Return (X, Y) of the center of cell containing provided text 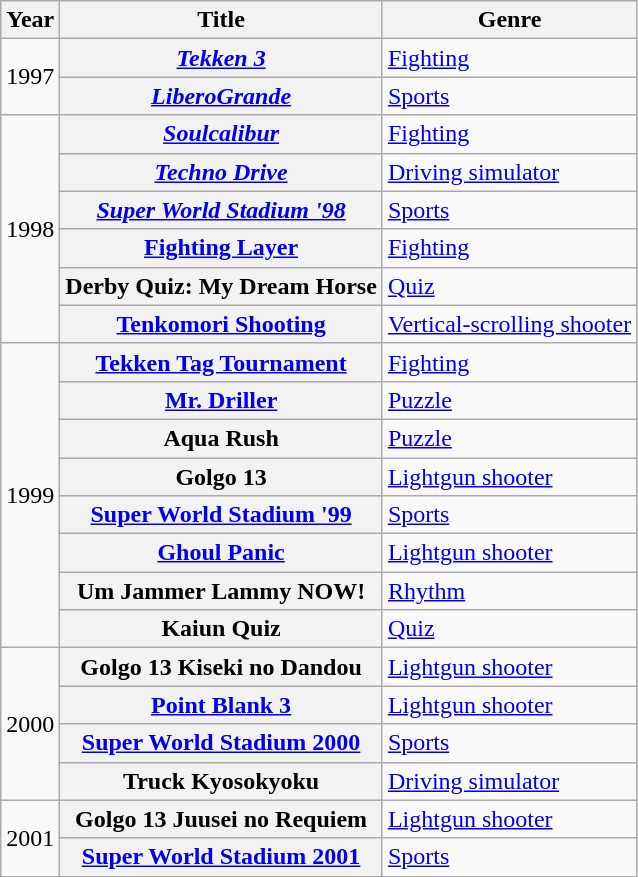
Vertical-scrolling shooter (509, 324)
Super World Stadium '98 (222, 210)
Tenkomori Shooting (222, 324)
2000 (30, 724)
Golgo 13 Kiseki no Dandou (222, 667)
Super World Stadium '99 (222, 515)
Tekken 3 (222, 58)
Um Jammer Lammy NOW! (222, 591)
Techno Drive (222, 172)
Golgo 13 (222, 477)
Genre (509, 20)
Soulcalibur (222, 134)
Derby Quiz: My Dream Horse (222, 286)
Golgo 13 Juusei no Requiem (222, 819)
1999 (30, 495)
Title (222, 20)
1998 (30, 229)
Super World Stadium 2000 (222, 743)
Rhythm (509, 591)
Super World Stadium 2001 (222, 857)
Tekken Tag Tournament (222, 362)
Fighting Layer (222, 248)
2001 (30, 838)
Mr. Driller (222, 400)
LiberoGrande (222, 96)
Kaiun Quiz (222, 629)
Year (30, 20)
Truck Kyosokyoku (222, 781)
Point Blank 3 (222, 705)
1997 (30, 77)
Ghoul Panic (222, 553)
Aqua Rush (222, 438)
